Find where the given text appears and provide that cell's center as (x, y) coordinate. 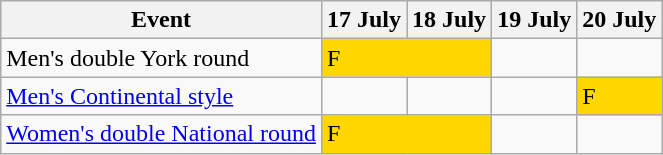
18 July (450, 20)
Event (162, 20)
Women's double National round (162, 134)
Men's Continental style (162, 96)
19 July (534, 20)
17 July (364, 20)
Men's double York round (162, 58)
20 July (620, 20)
